Scan for the cell matching the given text and deliver its (X, Y) coordinate at center. 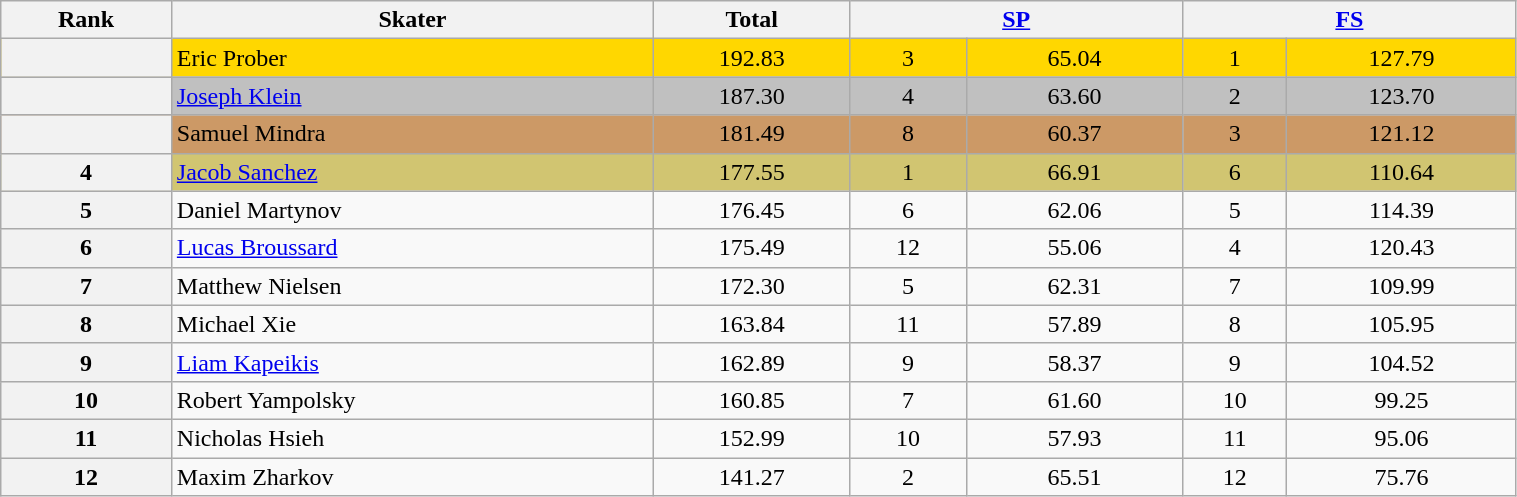
FS (1350, 20)
99.25 (1402, 400)
Jacob Sanchez (412, 172)
110.64 (1402, 172)
Joseph Klein (412, 96)
SP (1016, 20)
Total (752, 20)
95.06 (1402, 438)
58.37 (1074, 362)
162.89 (752, 362)
62.31 (1074, 286)
175.49 (752, 248)
172.30 (752, 286)
181.49 (752, 134)
Skater (412, 20)
114.39 (1402, 210)
62.06 (1074, 210)
163.84 (752, 324)
104.52 (1402, 362)
121.12 (1402, 134)
Matthew Nielsen (412, 286)
Liam Kapeikis (412, 362)
61.60 (1074, 400)
57.93 (1074, 438)
75.76 (1402, 477)
Rank (86, 20)
192.83 (752, 58)
176.45 (752, 210)
Nicholas Hsieh (412, 438)
66.91 (1074, 172)
127.79 (1402, 58)
55.06 (1074, 248)
Robert Yampolsky (412, 400)
Lucas Broussard (412, 248)
60.37 (1074, 134)
63.60 (1074, 96)
120.43 (1402, 248)
177.55 (752, 172)
Maxim Zharkov (412, 477)
123.70 (1402, 96)
105.95 (1402, 324)
152.99 (752, 438)
65.51 (1074, 477)
187.30 (752, 96)
65.04 (1074, 58)
57.89 (1074, 324)
Eric Prober (412, 58)
109.99 (1402, 286)
Samuel Mindra (412, 134)
Daniel Martynov (412, 210)
141.27 (752, 477)
Michael Xie (412, 324)
160.85 (752, 400)
